Detect which cell encompasses the target text, then output its (X, Y) center coordinate. 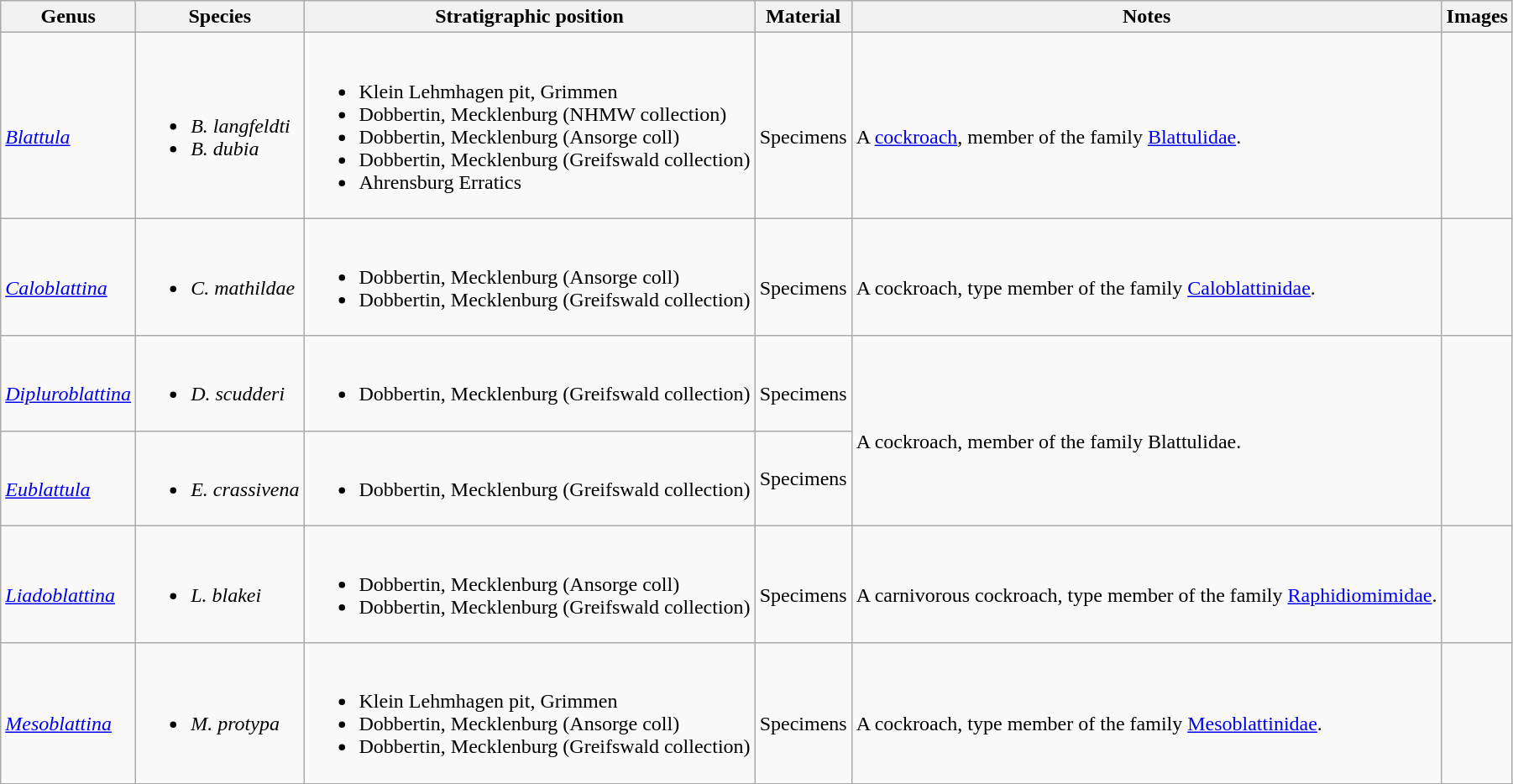
E. crassivena (220, 478)
Species (220, 17)
A cockroach, type member of the family Mesoblattinidae. (1147, 713)
L. blakei (220, 584)
Caloblattina (69, 277)
Genus (69, 17)
M. protypa (220, 713)
Material (803, 17)
C. mathildae (220, 277)
Liadoblattina (69, 584)
Mesoblattina (69, 713)
Dipluroblattina (69, 383)
D. scudderi (220, 383)
Images (1477, 17)
A carnivorous cockroach, type member of the family Raphidiomimidae. (1147, 584)
A cockroach, type member of the family Caloblattinidae. (1147, 277)
Blattula (69, 126)
Klein Lehmhagen pit, GrimmenDobbertin, Mecklenburg (Ansorge coll)Dobbertin, Mecklenburg (Greifswald collection) (529, 713)
Stratigraphic position (529, 17)
Notes (1147, 17)
B. langfeldtiB. dubia (220, 126)
Eublattula (69, 478)
